Search for the cell housing the specified text and yield its (x, y) center coordinate. 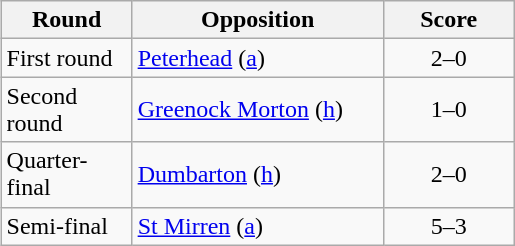
1–0 (448, 110)
Opposition (258, 20)
5–3 (448, 226)
Semi-final (66, 226)
Quarter-final (66, 174)
Peterhead (a) (258, 58)
Greenock Morton (h) (258, 110)
Second round (66, 110)
Score (448, 20)
Dumbarton (h) (258, 174)
St Mirren (a) (258, 226)
First round (66, 58)
Round (66, 20)
